Capture the cell that displays the provided text and extract its (x, y) central coordinate. 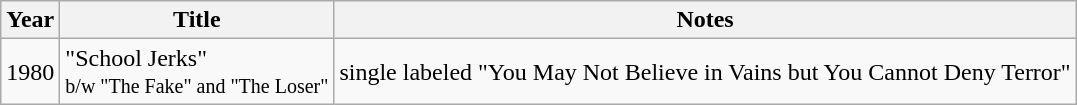
single labeled "You May Not Believe in Vains but You Cannot Deny Terror" (705, 72)
Title (197, 20)
Notes (705, 20)
"School Jerks"b/w "The Fake" and "The Loser" (197, 72)
1980 (30, 72)
Year (30, 20)
